Extract the [x, y] coordinate from the center of the cell holding the provided text.  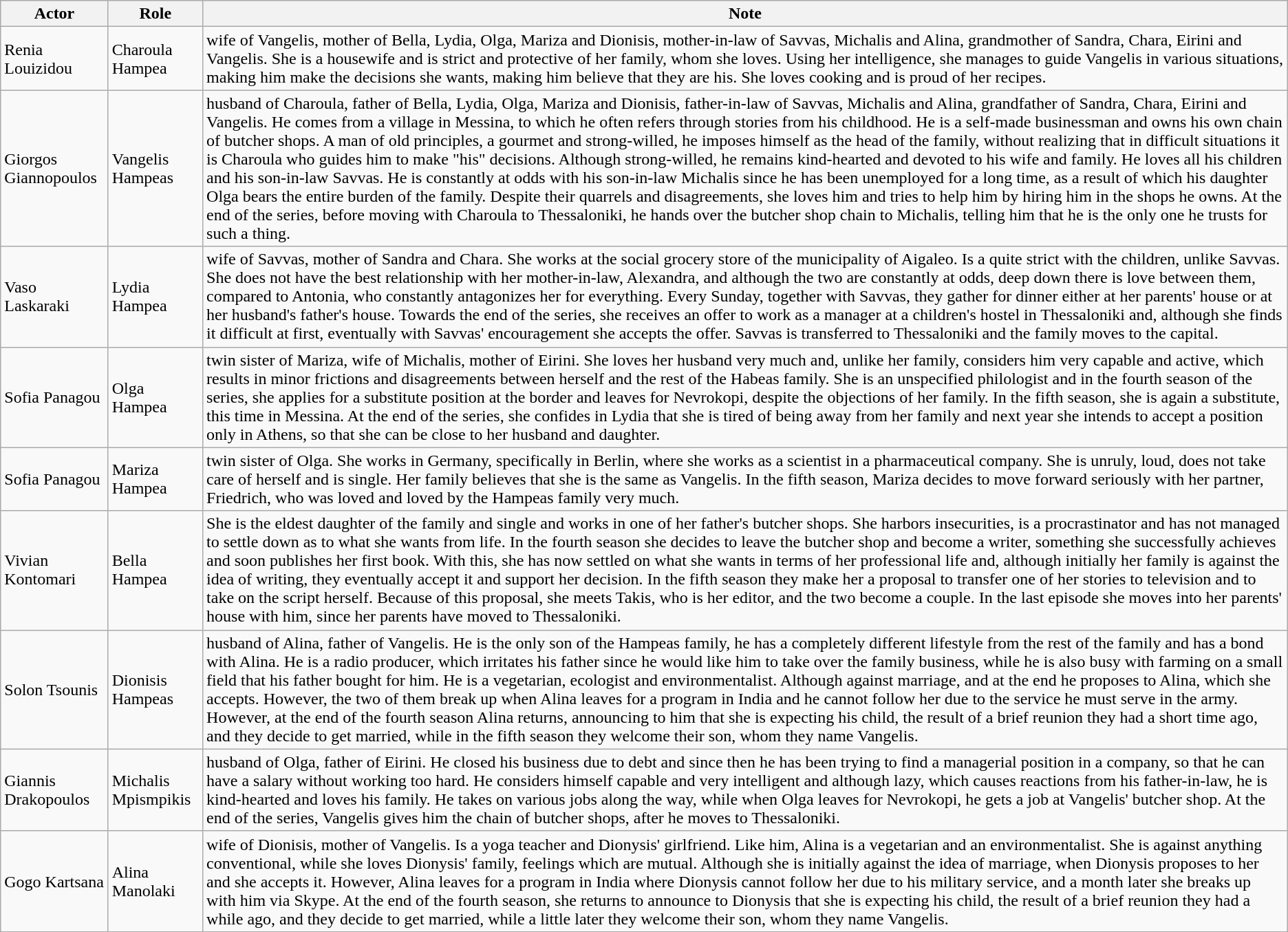
Lydia Hampea [155, 297]
Solon Tsounis [54, 690]
Note [746, 14]
Βella Hampea [155, 570]
Vivian Kontomari [54, 570]
Charoula Hampea [155, 59]
Olga Hampea [155, 397]
Giorgos Giannopoulos [54, 168]
Mariza Hampea [155, 479]
Dionisis Hampeas [155, 690]
Renia Louizidou [54, 59]
Role [155, 14]
Alina Manolaki [155, 881]
Vangelis Hampeas [155, 168]
Actor [54, 14]
Vaso Laskaraki [54, 297]
Giannis Drakopoulos [54, 790]
Michalis Mpismpikis [155, 790]
Gogo Kartsana [54, 881]
